From the cell containing the given text, extract its center point as (x, y) coordinate. 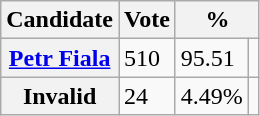
Invalid (60, 96)
4.49% (212, 96)
Candidate (60, 20)
24 (146, 96)
95.51 (212, 58)
Vote (146, 20)
510 (146, 58)
% (217, 20)
Petr Fiala (60, 58)
